Detect which cell encompasses the target text, then output its (X, Y) center coordinate. 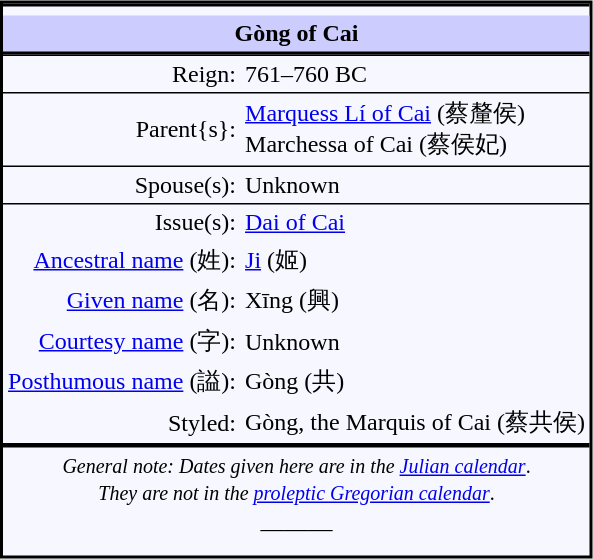
General note: Dates given here are in the Julian calendar.They are not in the proleptic Gregorian calendar. (297, 477)
Reign: (122, 73)
Spouse(s): (122, 185)
Posthumous name (謚): (122, 382)
Given name (名): (122, 301)
——— (297, 528)
Courtesy name (字): (122, 342)
Gòng, the Marquis of Cai (蔡共侯) (416, 422)
Gòng (共) (416, 382)
Styled: (122, 422)
761–760 BC (416, 73)
Ancestral name (姓): (122, 260)
Ji (姬) (416, 260)
Dai of Cai (416, 222)
Parent{s}: (122, 129)
Marquess Lí of Cai (蔡釐侯) Marchessa of Cai (蔡侯妃) (416, 129)
Issue(s): (122, 222)
Xīng (興) (416, 301)
Gòng of Cai (297, 36)
